Scan for the cell matching the given text and deliver its (x, y) coordinate at center. 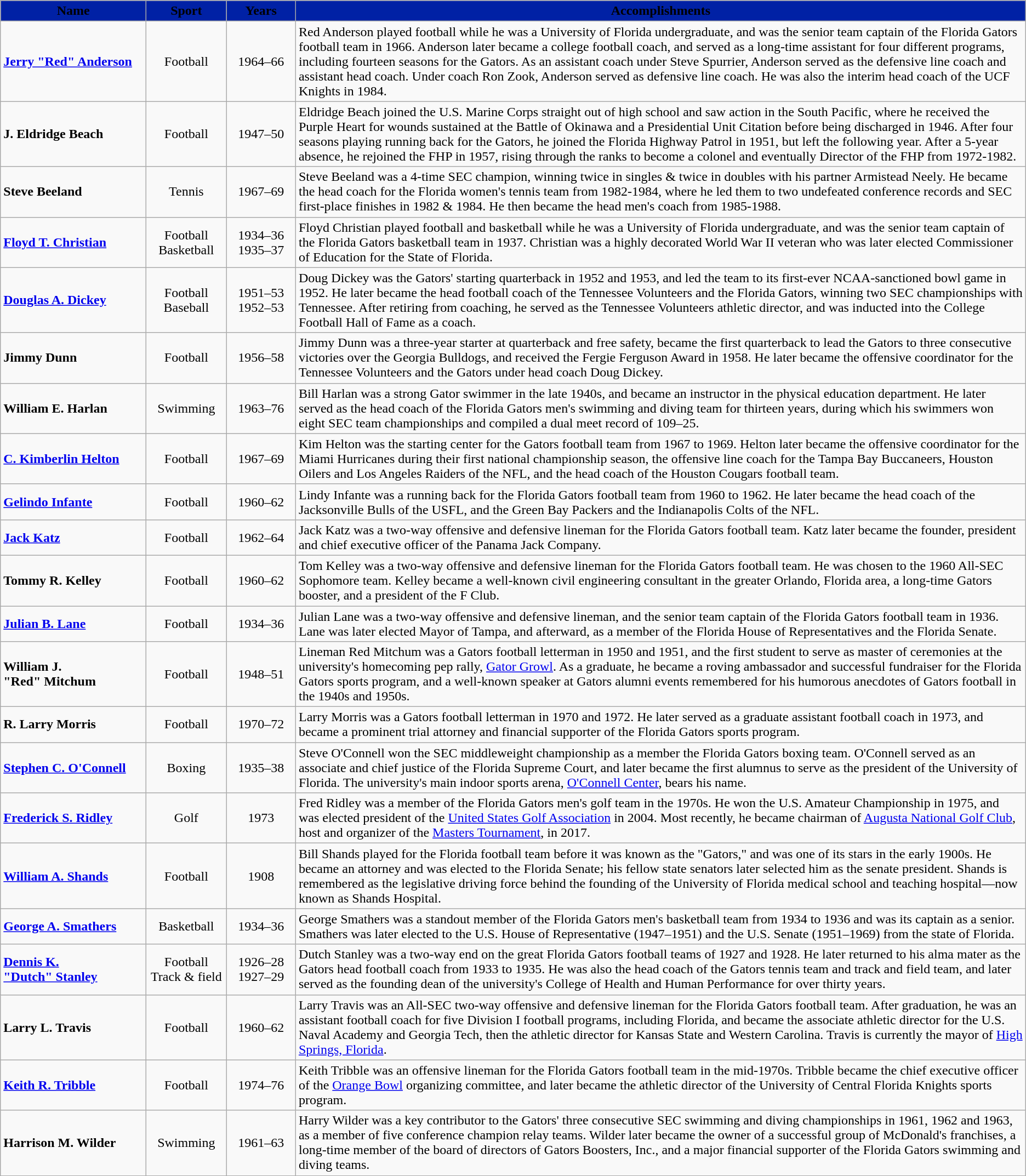
J. Eldridge Beach (73, 134)
George A. Smathers (73, 926)
Steve Beeland (73, 192)
1908 (261, 876)
Jimmy Dunn (73, 358)
Sport (186, 11)
FootballBaseball (186, 300)
1974–76 (261, 1085)
1961–63 (261, 1143)
1962–64 (261, 537)
William E. Harlan (73, 408)
1935–38 (261, 768)
Harrison M. Wilder (73, 1143)
Frederick S. Ridley (73, 818)
Stephen C. O'Connell (73, 768)
1926–281927–29 (261, 969)
R. Larry Morris (73, 724)
1956–58 (261, 358)
1951–531952–53 (261, 300)
Accomplishments (660, 11)
1964–66 (261, 61)
1947–50 (261, 134)
Keith R. Tribble (73, 1085)
Larry L. Travis (73, 1027)
Jack Katz (73, 537)
FootballTrack & field (186, 969)
William A. Shands (73, 876)
Name (73, 11)
Julian B. Lane (73, 624)
Jerry "Red" Anderson (73, 61)
FootballBasketball (186, 242)
Tommy R. Kelley (73, 580)
1963–76 (261, 408)
1934–361935–37 (261, 242)
1948–51 (261, 674)
Years (261, 11)
Golf (186, 818)
Dennis K."Dutch" Stanley (73, 969)
C. Kimberlin Helton (73, 459)
1973 (261, 818)
1970–72 (261, 724)
Gelindo Infante (73, 502)
Boxing (186, 768)
Douglas A. Dickey (73, 300)
Floyd T. Christian (73, 242)
William J."Red" Mitchum (73, 674)
Basketball (186, 926)
Tennis (186, 192)
